Locate the cell with the specified text and output its [x, y] center coordinate. 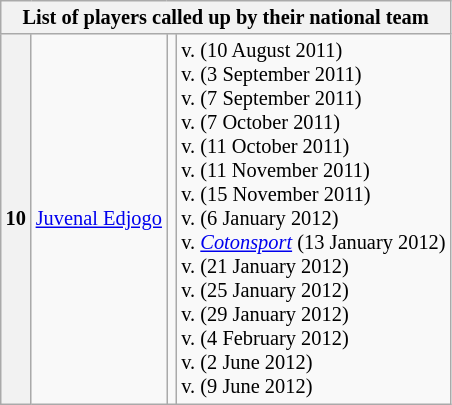
10 [16, 219]
List of players called up by their national team [226, 17]
Juvenal Edjogo [99, 219]
